Locate the cell with the specified text and output its (X, Y) center coordinate. 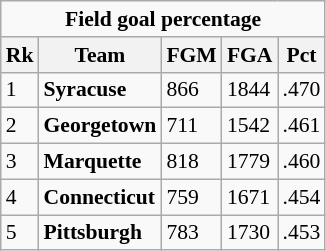
2 (20, 126)
1779 (250, 162)
3 (20, 162)
Syracuse (100, 90)
Field goal percentage (164, 19)
818 (191, 162)
759 (191, 197)
Pct (302, 55)
Connecticut (100, 197)
1 (20, 90)
.454 (302, 197)
1671 (250, 197)
.453 (302, 233)
4 (20, 197)
.470 (302, 90)
1730 (250, 233)
1542 (250, 126)
Georgetown (100, 126)
Team (100, 55)
.461 (302, 126)
5 (20, 233)
FGM (191, 55)
783 (191, 233)
.460 (302, 162)
Pittsburgh (100, 233)
1844 (250, 90)
FGA (250, 55)
Rk (20, 55)
Marquette (100, 162)
711 (191, 126)
866 (191, 90)
